Determine the [x, y] coordinate at the center of the cell enclosing the given text.  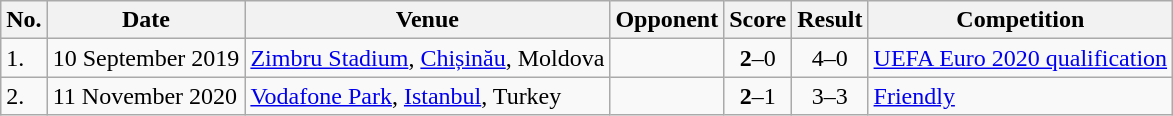
10 September 2019 [146, 58]
Score [758, 20]
Venue [428, 20]
3–3 [830, 96]
2–0 [758, 58]
Competition [1020, 20]
Result [830, 20]
UEFA Euro 2020 qualification [1020, 58]
4–0 [830, 58]
Vodafone Park, Istanbul, Turkey [428, 96]
Friendly [1020, 96]
Opponent [667, 20]
11 November 2020 [146, 96]
Date [146, 20]
2. [24, 96]
Zimbru Stadium, Chișinău, Moldova [428, 58]
No. [24, 20]
2–1 [758, 96]
1. [24, 58]
